Determine the (x, y) coordinate at the center of the cell enclosing the given text.  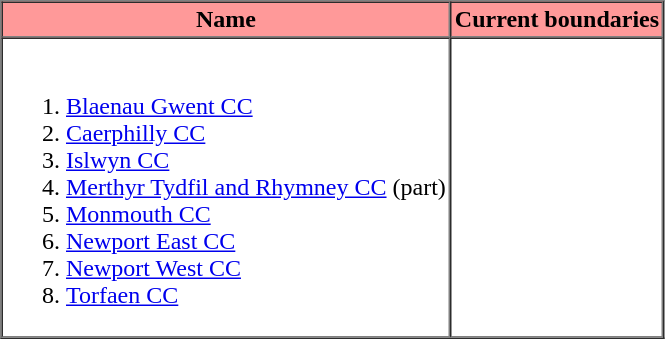
Blaenau Gwent CCCaerphilly CCIslwyn CCMerthyr Tydfil and Rhymney CC (part)Monmouth CCNewport East CCNewport West CCTorfaen CC (226, 188)
Current boundaries (556, 20)
Name (226, 20)
